Locate the cell with the specified text and output its [X, Y] center coordinate. 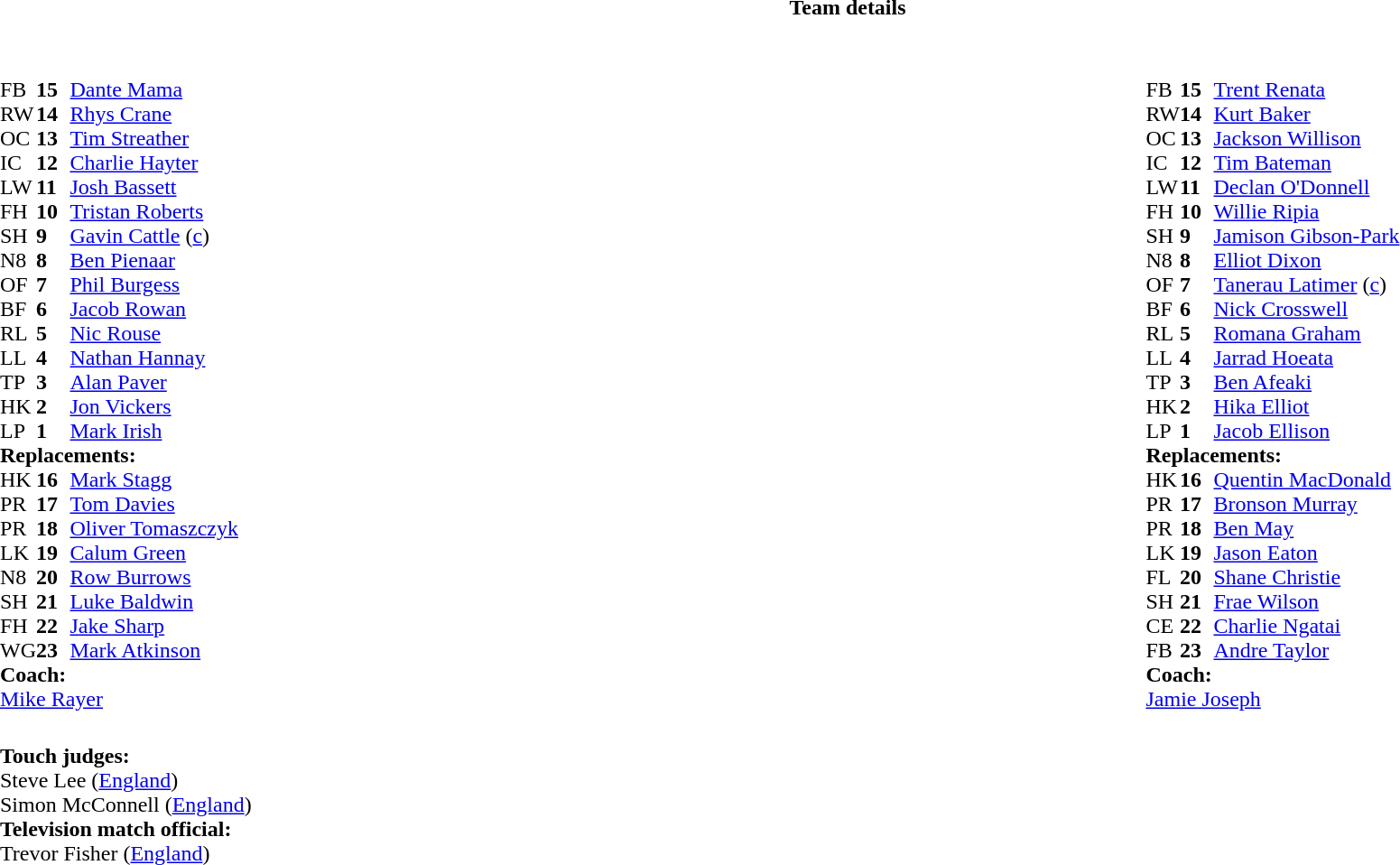
Hika Elliot [1306, 406]
Jamie Joseph [1273, 699]
Jamison Gibson-Park [1306, 237]
CE [1163, 627]
Jacob Ellison [1306, 432]
Shane Christie [1306, 578]
Jake Sharp [153, 627]
Frae Wilson [1306, 601]
Gavin Cattle (c) [153, 237]
Dante Mama [153, 90]
Row Burrows [153, 578]
Willie Ripia [1306, 211]
Ben Pienaar [153, 260]
Alan Paver [153, 383]
Declan O'Donnell [1306, 188]
Trent Renata [1306, 90]
Tanerau Latimer (c) [1306, 285]
Mark Atkinson [153, 650]
Nick Crosswell [1306, 309]
Calum Green [153, 553]
Ben May [1306, 529]
Mike Rayer [119, 699]
Rhys Crane [153, 114]
Phil Burgess [153, 285]
Elliot Dixon [1306, 260]
Mark Irish [153, 432]
FL [1163, 578]
Luke Baldwin [153, 601]
Tim Bateman [1306, 163]
Josh Bassett [153, 188]
Jarrad Hoeata [1306, 358]
Jackson Willison [1306, 139]
Kurt Baker [1306, 114]
Quentin MacDonald [1306, 480]
Tim Streather [153, 139]
Ben Afeaki [1306, 383]
Bronson Murray [1306, 504]
Jacob Rowan [153, 309]
Tom Davies [153, 504]
Tristan Roberts [153, 211]
Nathan Hannay [153, 358]
Charlie Ngatai [1306, 627]
Mark Stagg [153, 480]
Nic Rouse [153, 334]
Jon Vickers [153, 406]
Romana Graham [1306, 334]
WG [18, 650]
Andre Taylor [1306, 650]
Jason Eaton [1306, 553]
Charlie Hayter [153, 163]
Oliver Tomaszczyk [153, 529]
